Return the (X, Y) coordinate for the center point of the cell that contains the specified text.  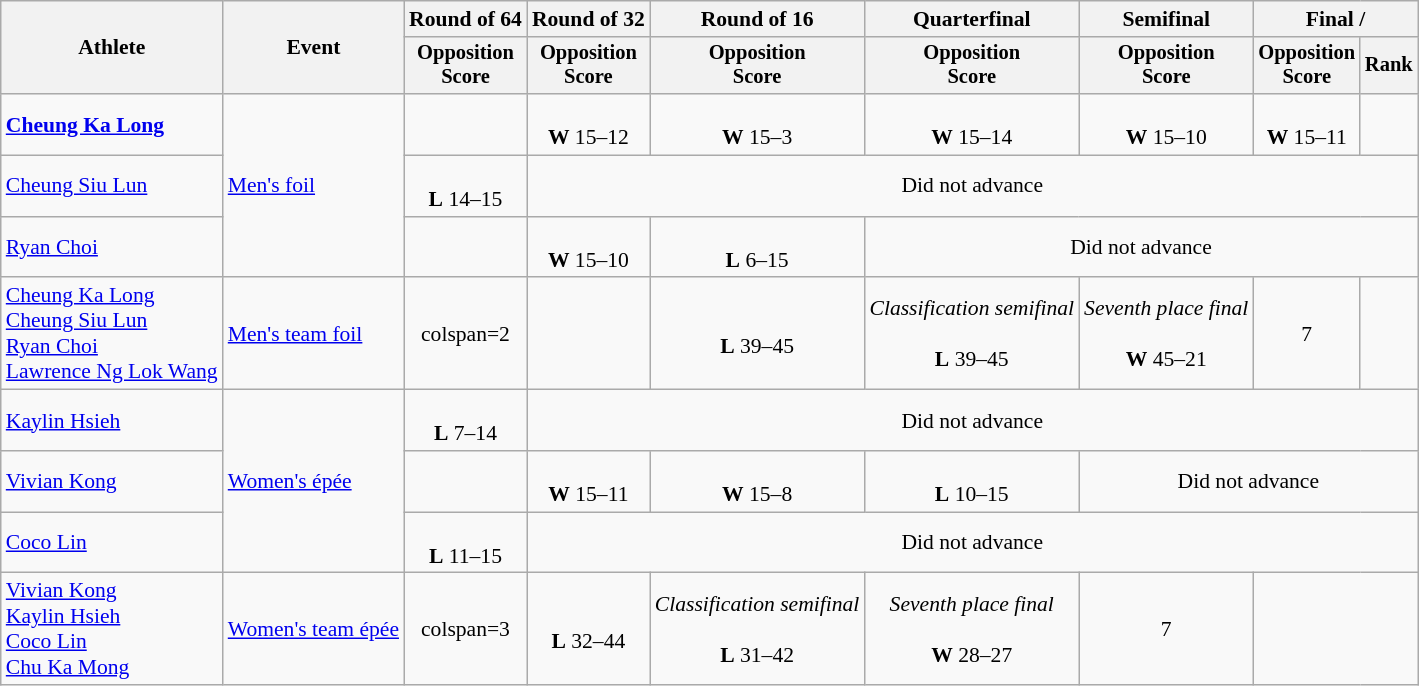
Classification semifinalL 39–45 (972, 334)
Quarterfinal (972, 19)
Classification semifinalL 31–42 (758, 629)
Round of 32 (588, 19)
Cheung Ka LongCheung Siu LunRyan ChoiLawrence Ng Lok Wang (112, 334)
L 11–15 (466, 542)
Vivian KongKaylin HsiehCoco LinChu Ka Mong (112, 629)
L 32–44 (588, 629)
Final / (1335, 19)
L 10–15 (972, 482)
W 15–14 (972, 124)
Rank (1389, 66)
Ryan Choi (112, 248)
Cheung Siu Lun (112, 186)
colspan=3 (466, 629)
L 39–45 (758, 334)
Round of 16 (758, 19)
Men's team foil (314, 334)
W 15–8 (758, 482)
Semifinal (1166, 19)
W 15–12 (588, 124)
Women's épée (314, 482)
Seventh place finalW 28–27 (972, 629)
Seventh place finalW 45–21 (1166, 334)
Event (314, 48)
W 15–3 (758, 124)
L 14–15 (466, 186)
Kaylin Hsieh (112, 420)
Round of 64 (466, 19)
L 6–15 (758, 248)
Coco Lin (112, 542)
Athlete (112, 48)
Men's foil (314, 186)
Women's team épée (314, 629)
L 7–14 (466, 420)
Cheung Ka Long (112, 124)
colspan=2 (466, 334)
Vivian Kong (112, 482)
